Locate the cell with the specified text and output its (x, y) center coordinate. 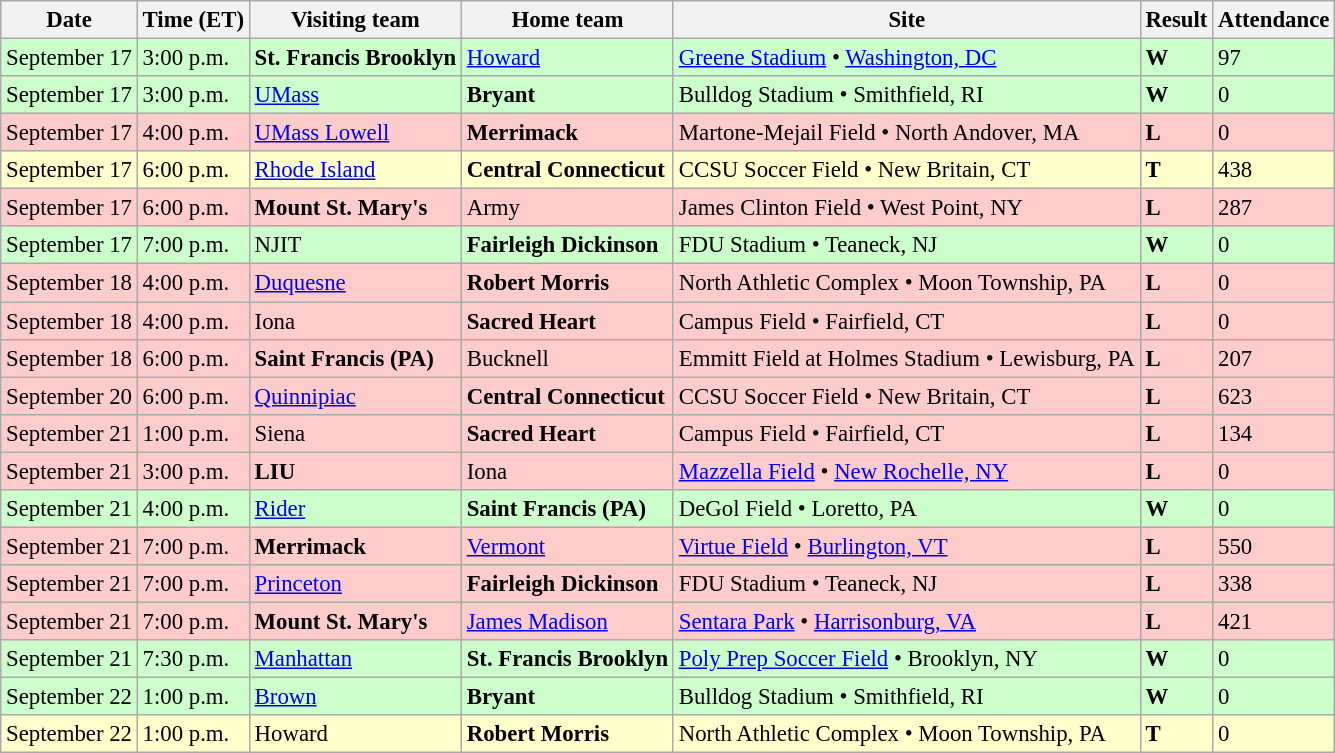
DeGol Field • Loretto, PA (906, 509)
Manhattan (355, 659)
134 (1274, 433)
Martone-Mejail Field • North Andover, MA (906, 133)
338 (1274, 584)
550 (1274, 546)
Rider (355, 509)
287 (1274, 208)
Home team (567, 20)
Rhode Island (355, 170)
421 (1274, 621)
Result (1176, 20)
Sentara Park • Harrisonburg, VA (906, 621)
Bucknell (567, 358)
UMass (355, 95)
September 20 (69, 396)
623 (1274, 396)
207 (1274, 358)
Mazzella Field • New Rochelle, NY (906, 471)
Time (ET) (193, 20)
Army (567, 208)
7:30 p.m. (193, 659)
Attendance (1274, 20)
Princeton (355, 584)
LIU (355, 471)
Poly Prep Soccer Field • Brooklyn, NY (906, 659)
UMass Lowell (355, 133)
Duquesne (355, 283)
Greene Stadium • Washington, DC (906, 58)
Siena (355, 433)
Virtue Field • Burlington, VT (906, 546)
Visiting team (355, 20)
Site (906, 20)
James Madison (567, 621)
Date (69, 20)
Vermont (567, 546)
Brown (355, 697)
Emmitt Field at Holmes Stadium • Lewisburg, PA (906, 358)
NJIT (355, 245)
438 (1274, 170)
Quinnipiac (355, 396)
James Clinton Field • West Point, NY (906, 208)
97 (1274, 58)
